Capture the cell that displays the provided text and extract its [x, y] central coordinate. 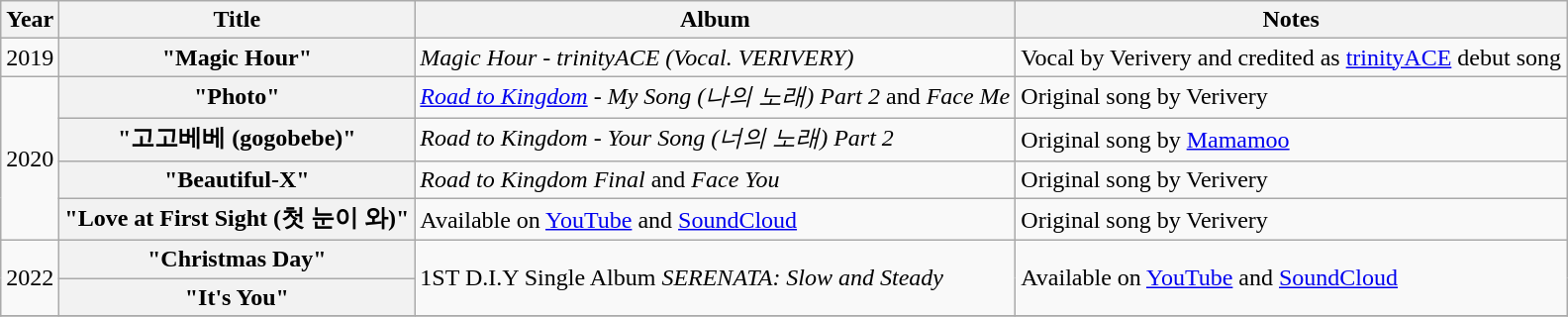
"Photo" [238, 97]
"Love at First Sight (첫 눈이 와)" [238, 220]
"Christmas Day" [238, 260]
"Beautiful-X" [238, 179]
Title [238, 20]
"Magic Hour" [238, 57]
Magic Hour - trinityACE (Vocal. VERIVERY) [715, 57]
2019 [30, 57]
Original song by Mamamoo [1291, 139]
1ST D.I.Y Single Album SERENATA: Slow and Steady [715, 278]
2020 [30, 158]
Road to Kingdom Final and Face You [715, 179]
"It's You" [238, 297]
Vocal by Verivery and credited as trinityACE debut song [1291, 57]
2022 [30, 278]
"고고베베 (gogobebe)" [238, 139]
Album [715, 20]
Road to Kingdom - My Song (나의 노래) Part 2 and Face Me [715, 97]
Year [30, 20]
Road to Kingdom - Your Song (너의 노래) Part 2 [715, 139]
Notes [1291, 20]
